From the cell containing the given text, extract its center point as (x, y) coordinate. 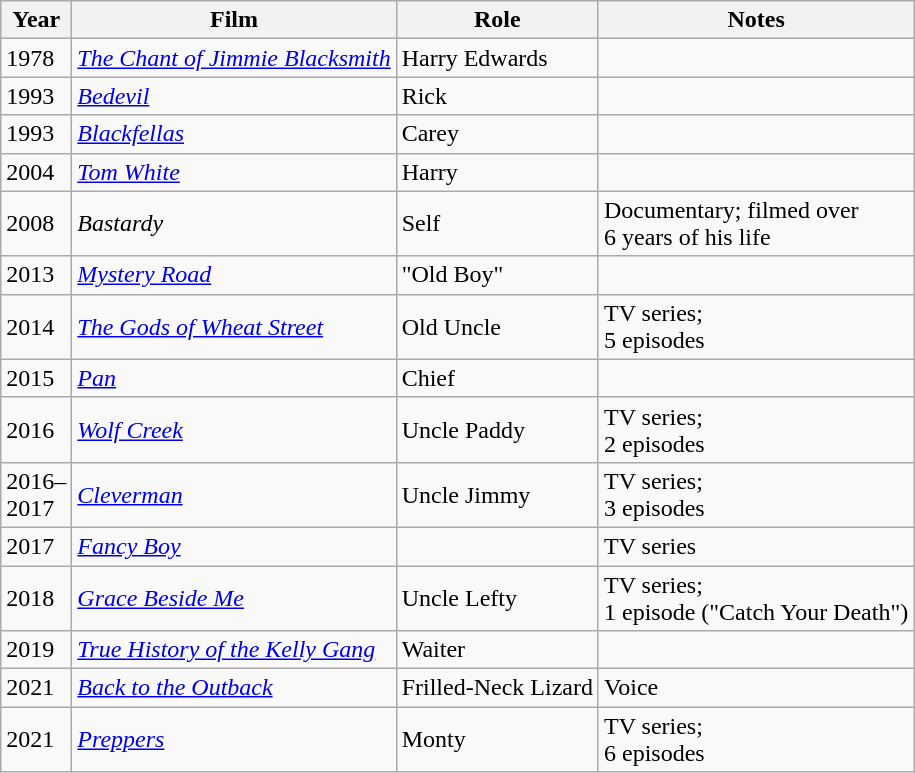
Grace Beside Me (234, 598)
2017 (36, 546)
2014 (36, 326)
Film (234, 20)
Harry Edwards (497, 58)
2019 (36, 650)
2015 (36, 378)
The Chant of Jimmie Blacksmith (234, 58)
Mystery Road (234, 275)
Role (497, 20)
Cleverman (234, 494)
Notes (756, 20)
Old Uncle (497, 326)
2008 (36, 224)
TV series;2 episodes (756, 430)
2013 (36, 275)
TV series (756, 546)
Year (36, 20)
2016 (36, 430)
2018 (36, 598)
Self (497, 224)
Preppers (234, 740)
Voice (756, 688)
Rick (497, 96)
Uncle Paddy (497, 430)
Frilled-Neck Lizard (497, 688)
Bedevil (234, 96)
Documentary; filmed over6 years of his life (756, 224)
The Gods of Wheat Street (234, 326)
Wolf Creek (234, 430)
Pan (234, 378)
Bastardy (234, 224)
Uncle Jimmy (497, 494)
"Old Boy" (497, 275)
2016–2017 (36, 494)
TV series;6 episodes (756, 740)
Harry (497, 172)
Fancy Boy (234, 546)
Back to the Outback (234, 688)
Carey (497, 134)
TV series;1 episode ("Catch Your Death") (756, 598)
TV series;5 episodes (756, 326)
1978 (36, 58)
Tom White (234, 172)
Blackfellas (234, 134)
2004 (36, 172)
Chief (497, 378)
Uncle Lefty (497, 598)
Waiter (497, 650)
TV series;3 episodes (756, 494)
True History of the Kelly Gang (234, 650)
Monty (497, 740)
